Return the (X, Y) coordinate for the center point of the cell that contains the specified text.  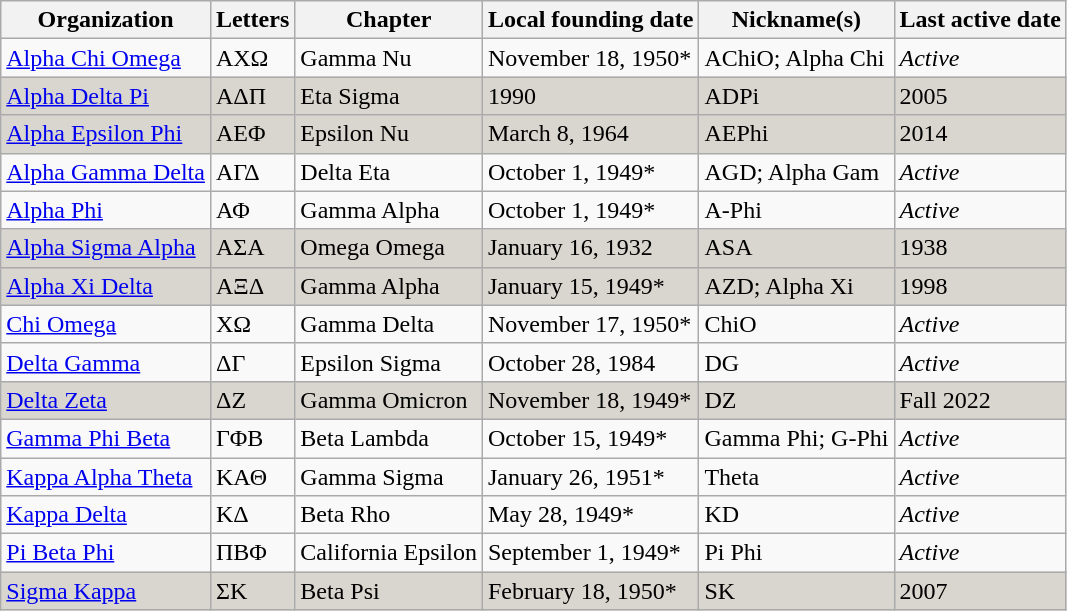
Fall 2022 (980, 400)
Kappa Delta (106, 515)
ΑΦ (252, 210)
Eta Sigma (389, 96)
September 1, 1949* (590, 553)
Delta Zeta (106, 400)
KD (796, 515)
January 15, 1949* (590, 286)
Gamma Nu (389, 58)
1990 (590, 96)
ΣΚ (252, 591)
Gamma Omicron (389, 400)
ΔΓ (252, 362)
Beta Psi (389, 591)
ΑΞΔ (252, 286)
2007 (980, 591)
March 8, 1964 (590, 134)
A-Phi (796, 210)
ΑΕΦ (252, 134)
November 18, 1949* (590, 400)
ΚΔ (252, 515)
ΑΣΑ (252, 248)
ΔΖ (252, 400)
ΧΩ (252, 324)
Beta Lambda (389, 438)
Alpha Delta Pi (106, 96)
California Epsilon (389, 553)
AZD; Alpha Xi (796, 286)
Kappa Alpha Theta (106, 477)
ΚΑΘ (252, 477)
Pi Phi (796, 553)
ChiO (796, 324)
Gamma Delta (389, 324)
Gamma Phi; G-Phi (796, 438)
Gamma Phi Beta (106, 438)
DZ (796, 400)
Alpha Sigma Alpha (106, 248)
October 28, 1984 (590, 362)
Epsilon Sigma (389, 362)
SK (796, 591)
Organization (106, 20)
1998 (980, 286)
ΑΧΩ (252, 58)
1938 (980, 248)
Gamma Sigma (389, 477)
January 16, 1932 (590, 248)
Letters (252, 20)
ΑΔΠ (252, 96)
ΓΦΒ (252, 438)
ΑΓΔ (252, 172)
Alpha Xi Delta (106, 286)
May 28, 1949* (590, 515)
February 18, 1950* (590, 591)
Delta Gamma (106, 362)
Alpha Gamma Delta (106, 172)
October 15, 1949* (590, 438)
AGD; Alpha Gam (796, 172)
Pi Beta Phi (106, 553)
ΠΒΦ (252, 553)
Last active date (980, 20)
Local founding date (590, 20)
AEPhi (796, 134)
2005 (980, 96)
Delta Eta (389, 172)
2014 (980, 134)
Sigma Kappa (106, 591)
Theta (796, 477)
Chi Omega (106, 324)
Omega Omega (389, 248)
Alpha Phi (106, 210)
AChiO; Alpha Chi (796, 58)
Alpha Epsilon Phi (106, 134)
Epsilon Nu (389, 134)
January 26, 1951* (590, 477)
ADPi (796, 96)
Beta Rho (389, 515)
November 18, 1950* (590, 58)
Alpha Chi Omega (106, 58)
Nickname(s) (796, 20)
ASA (796, 248)
November 17, 1950* (590, 324)
Chapter (389, 20)
DG (796, 362)
